Scan for the cell matching the given text and deliver its [x, y] coordinate at center. 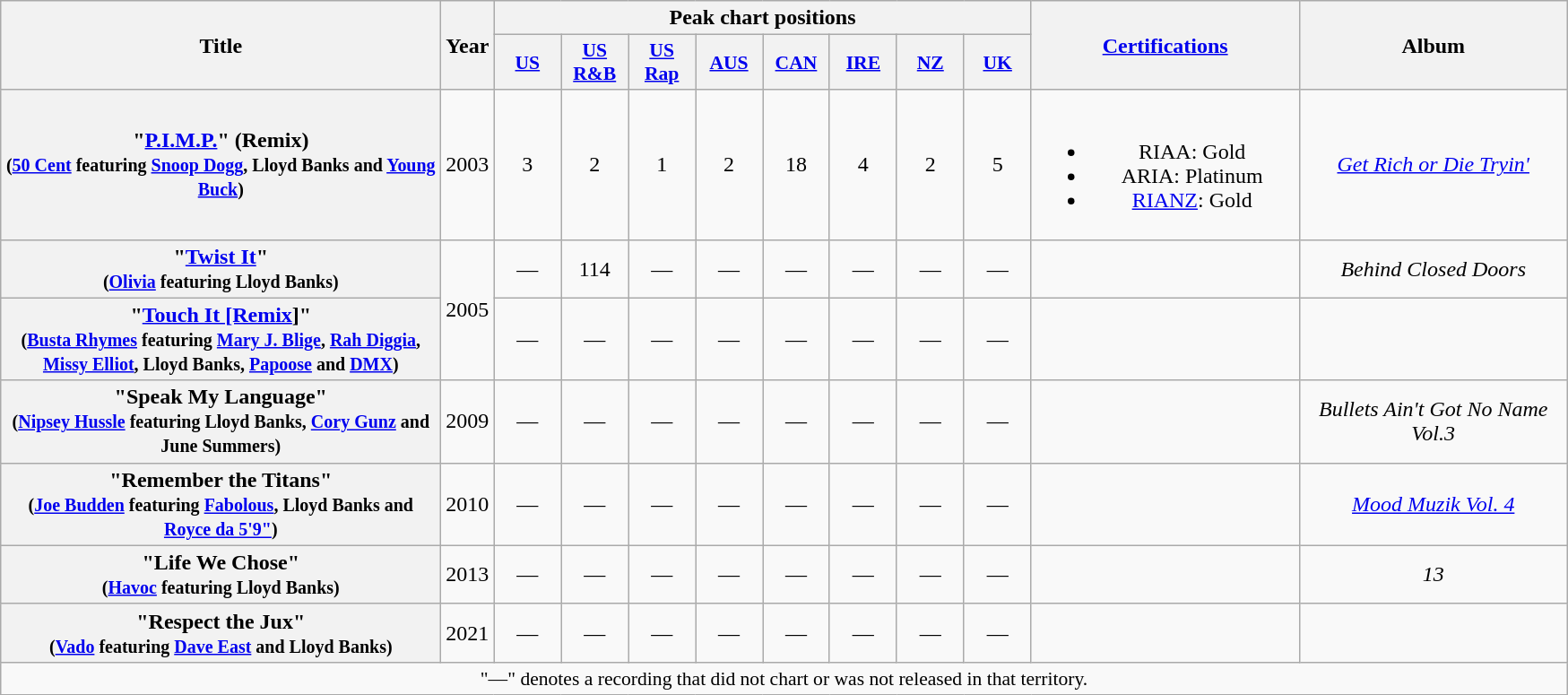
IRE [862, 63]
Bullets Ain't Got No Name Vol.3 [1433, 421]
NZ [931, 63]
RIAA: GoldARIA: PlatinumRIANZ: Gold [1165, 165]
2003 [468, 165]
"Respect the Jux"(Vado featuring Dave East and Lloyd Banks) [221, 633]
"—" denotes a recording that did not chart or was not released in that territory. [784, 678]
"Touch It [Remix]"(Busta Rhymes featuring Mary J. Blige, Rah Diggia, Missy Elliot, Lloyd Banks, Papoose and DMX) [221, 339]
2005 [468, 310]
3 [527, 165]
114 [595, 269]
Peak chart positions [762, 18]
"Life We Chose"(Havoc featuring Lloyd Banks) [221, 574]
Mood Muzik Vol. 4 [1433, 504]
18 [796, 165]
1 [662, 165]
Year [468, 45]
Album [1433, 45]
AUS [730, 63]
US [527, 63]
"Speak My Language"(Nipsey Hussle featuring Lloyd Banks, Cory Gunz and June Summers) [221, 421]
2013 [468, 574]
4 [862, 165]
13 [1433, 574]
2021 [468, 633]
"Remember the Titans"(Joe Budden featuring Fabolous, Lloyd Banks and Royce da 5'9") [221, 504]
2010 [468, 504]
2009 [468, 421]
USR&B [595, 63]
"P.I.M.P." (Remix)(50 Cent featuring Snoop Dogg, Lloyd Banks and Young Buck) [221, 165]
Get Rich or Die Tryin' [1433, 165]
5 [997, 165]
USRap [662, 63]
"Twist It"(Olivia featuring Lloyd Banks) [221, 269]
Certifications [1165, 45]
Behind Closed Doors [1433, 269]
Title [221, 45]
CAN [796, 63]
UK [997, 63]
